For the text-containing cell, return its midpoint in (x, y) coordinate format. 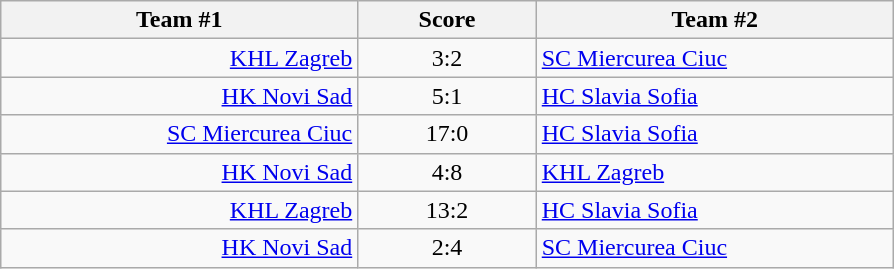
17:0 (447, 134)
5:1 (447, 96)
Score (447, 20)
3:2 (447, 58)
Team #2 (714, 20)
4:8 (447, 172)
13:2 (447, 210)
2:4 (447, 248)
Team #1 (180, 20)
